Scan for the cell matching the given text and deliver its [X, Y] coordinate at center. 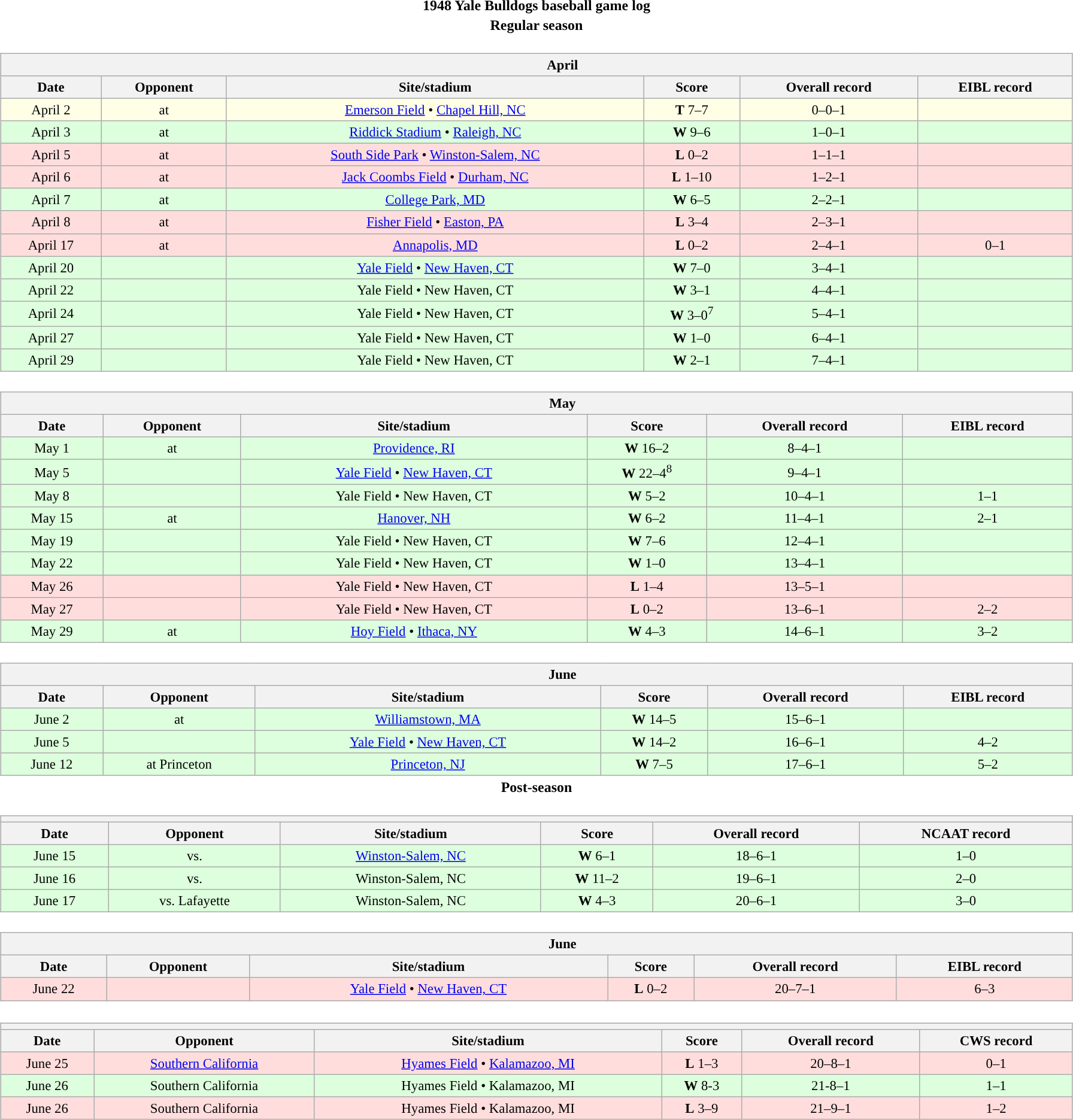
Fisher Field • Easton, PA [435, 222]
NCAAT record [966, 833]
April 29 [51, 360]
Riddick Stadium • Raleigh, NC [435, 132]
5–4–1 [829, 314]
L 3–4 [692, 222]
16–6–1 [805, 742]
19–6–1 [756, 879]
W 2–1 [692, 360]
April 22 [51, 290]
2–0 [966, 879]
T 7–7 [692, 110]
3–2 [987, 631]
Annapolis, MD [435, 245]
5–2 [988, 764]
June 2 [51, 719]
April 3 [51, 132]
June 22 [54, 989]
June 25 [47, 1063]
April 27 [51, 338]
12–4–1 [805, 541]
W 7–5 [654, 764]
College Park, MD [435, 200]
21–9–1 [831, 1108]
14–6–1 [805, 631]
W 6–5 [692, 200]
21-8–1 [831, 1085]
May 8 [52, 496]
May 19 [52, 541]
April 2 [51, 110]
May 5 [52, 472]
April [536, 65]
W 6–1 [596, 856]
May 15 [52, 518]
7–4–1 [829, 360]
W 3–07 [692, 314]
W 14–5 [654, 719]
W 9–6 [692, 132]
1–1–1 [829, 155]
April 8 [51, 222]
6–3 [984, 989]
W 11–2 [596, 879]
Hanover, NH [414, 518]
April 20 [51, 268]
Williamstown, MA [428, 719]
13–4–1 [805, 563]
4–2 [988, 742]
L 1–4 [647, 586]
3–0 [966, 901]
2–2–1 [829, 200]
10–4–1 [805, 496]
1–0 [966, 856]
9–4–1 [805, 472]
May 27 [52, 609]
June 16 [55, 879]
20–8–1 [831, 1063]
6–4–1 [829, 338]
June 5 [51, 742]
vs. Lafayette [194, 901]
2–4–1 [829, 245]
2–2 [987, 609]
Emerson Field • Chapel Hill, NC [435, 110]
April 5 [51, 155]
L 1–10 [692, 177]
2–1 [987, 518]
1–2 [996, 1108]
Princeton, NJ [428, 764]
0–0–1 [829, 110]
W 14–2 [654, 742]
1–2–1 [829, 177]
2–3–1 [829, 222]
South Side Park • Winston-Salem, NC [435, 155]
May 22 [52, 563]
15–6–1 [805, 719]
W 5–2 [647, 496]
W 6–2 [647, 518]
18–6–1 [756, 856]
April 6 [51, 177]
Jack Coombs Field • Durham, NC [435, 177]
17–6–1 [805, 764]
at Princeton [179, 764]
June 17 [55, 901]
April 17 [51, 245]
W 3–1 [692, 290]
April 7 [51, 200]
20–6–1 [756, 901]
11–4–1 [805, 518]
13–5–1 [805, 586]
Providence, RI [414, 448]
1–0–1 [829, 132]
W 22–48 [647, 472]
W 7–0 [692, 268]
June 12 [51, 764]
3–4–1 [829, 268]
W 8-3 [702, 1085]
CWS record [996, 1040]
W 7–6 [647, 541]
W 16–2 [647, 448]
June 15 [55, 856]
Hoy Field • Ithaca, NY [414, 631]
May 1 [52, 448]
L 3–9 [702, 1108]
4–4–1 [829, 290]
20–7–1 [795, 989]
May 26 [52, 586]
L 1–3 [702, 1063]
April 24 [51, 314]
8–4–1 [805, 448]
13–6–1 [805, 609]
May [536, 403]
May 29 [52, 631]
